Search for the cell housing the specified text and yield its (X, Y) center coordinate. 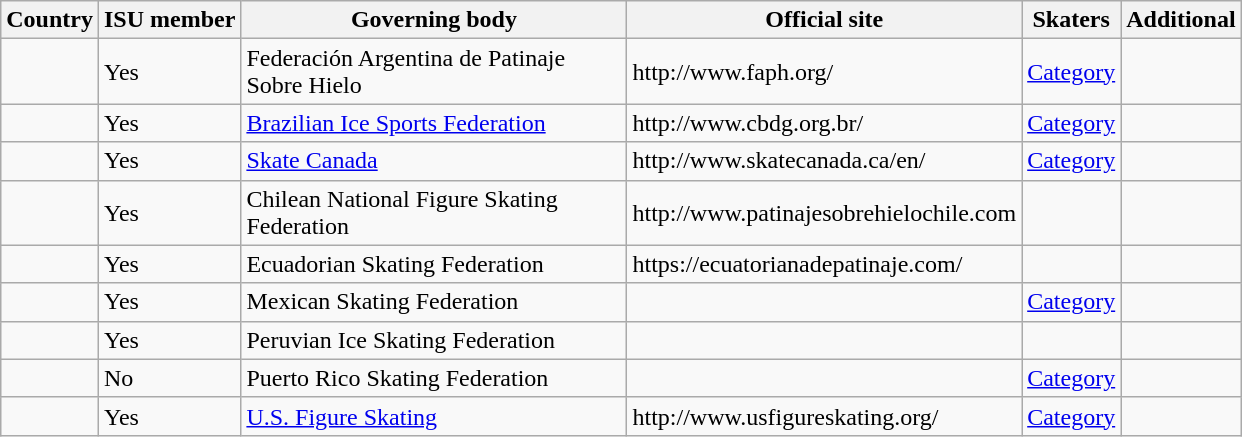
No (169, 378)
Chilean National Figure Skating Federation (434, 212)
Federación Argentina de Patinaje Sobre Hielo (434, 72)
Puerto Rico Skating Federation (434, 378)
Country (50, 20)
U.S. Figure Skating (434, 416)
Skaters (1072, 20)
Mexican Skating Federation (434, 302)
https://ecuatorianadepatinaje.com/ (824, 264)
Governing body (434, 20)
Skate Canada (434, 161)
http://www.patinajesobrehielochile.com (824, 212)
Ecuadorian Skating Federation (434, 264)
http://www.cbdg.org.br/ (824, 123)
Official site (824, 20)
http://www.usfigureskating.org/ (824, 416)
Brazilian Ice Sports Federation (434, 123)
Peruvian Ice Skating Federation (434, 340)
ISU member (169, 20)
Additional (1181, 20)
http://www.faph.org/ (824, 72)
http://www.skatecanada.ca/en/ (824, 161)
